Identify which cell holds the provided text, then report its (x, y) central coordinate. 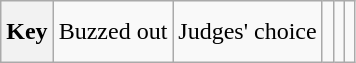
Judges' choice (248, 32)
Key (27, 32)
Buzzed out (113, 32)
